Output the [x, y] coordinate of the center of the cell containing the given text.  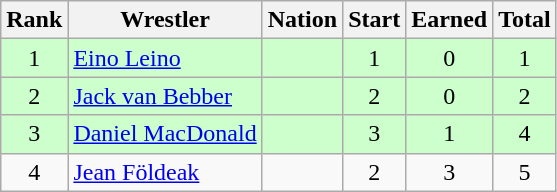
Start [374, 20]
Eino Leino [165, 58]
Total [525, 20]
Rank [34, 20]
Jack van Bebber [165, 96]
Nation [302, 20]
Earned [450, 20]
Wrestler [165, 20]
Daniel MacDonald [165, 134]
5 [525, 172]
Jean Földeak [165, 172]
